Return the [X, Y] coordinate for the center point of the cell that contains the specified text.  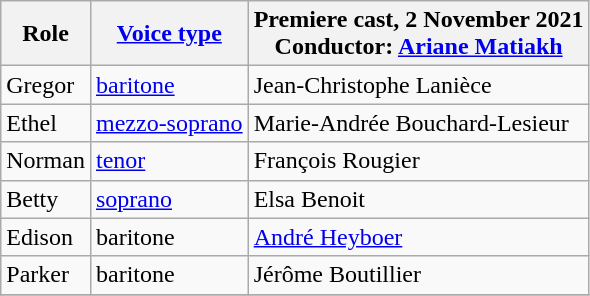
André Heyboer [418, 237]
Ethel [46, 123]
François Rougier [418, 161]
Elsa Benoit [418, 199]
Betty [46, 199]
Jérôme Boutillier [418, 275]
Role [46, 34]
Jean-Christophe Lanièce [418, 85]
Edison [46, 237]
Parker [46, 275]
Premiere cast, 2 November 2021Conductor: Ariane Matiakh [418, 34]
soprano [169, 199]
mezzo-soprano [169, 123]
tenor [169, 161]
Norman [46, 161]
Voice type [169, 34]
Marie-Andrée Bouchard-Lesieur [418, 123]
Gregor [46, 85]
